From the cell containing the given text, extract its center point as [x, y] coordinate. 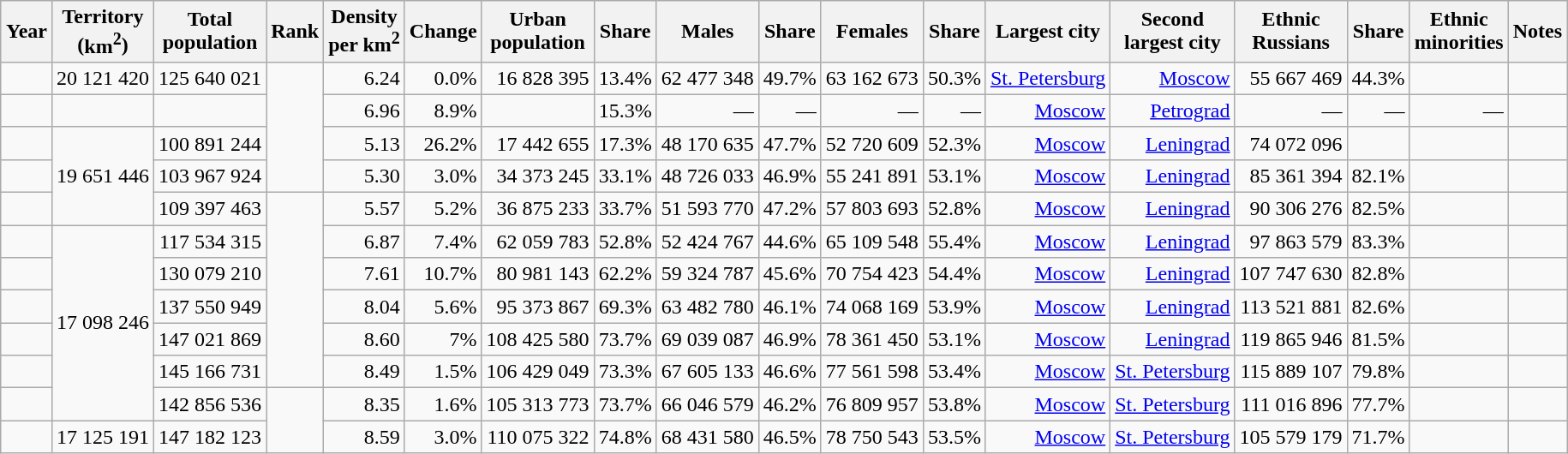
117 534 315 [211, 242]
Territory(km2) [103, 32]
34 373 245 [538, 176]
8.60 [365, 339]
45.6% [790, 274]
71.7% [1378, 437]
106 429 049 [538, 372]
77 561 598 [872, 372]
49.7% [790, 78]
Notes [1537, 32]
1.5% [443, 372]
17.3% [625, 143]
20 121 420 [103, 78]
147 021 869 [211, 339]
62 477 348 [708, 78]
7.4% [443, 242]
5.13 [365, 143]
111 016 896 [1290, 404]
47.7% [790, 143]
74.8% [625, 437]
62.2% [625, 274]
5.57 [365, 209]
48 170 635 [708, 143]
15.3% [625, 111]
65 109 548 [872, 242]
8.9% [443, 111]
6.87 [365, 242]
85 361 394 [1290, 176]
Females [872, 32]
125 640 021 [211, 78]
46.5% [790, 437]
7.61 [365, 274]
97 863 579 [1290, 242]
55 241 891 [872, 176]
13.4% [625, 78]
79.8% [1378, 372]
8.49 [365, 372]
78 361 450 [872, 339]
0.0% [443, 78]
8.59 [365, 437]
82.8% [1378, 274]
36 875 233 [538, 209]
55 667 469 [1290, 78]
145 166 731 [211, 372]
80 981 143 [538, 274]
147 182 123 [211, 437]
Secondlargest city [1172, 32]
107 747 630 [1290, 274]
68 431 580 [708, 437]
82.1% [1378, 176]
74 072 096 [1290, 143]
113 521 881 [1290, 307]
53.4% [955, 372]
137 550 949 [211, 307]
103 967 924 [211, 176]
Urbanpopulation [538, 32]
16 828 395 [538, 78]
48 726 033 [708, 176]
76 809 957 [872, 404]
47.2% [790, 209]
78 750 543 [872, 437]
10.7% [443, 274]
108 425 580 [538, 339]
5.2% [443, 209]
53.8% [955, 404]
17 098 246 [103, 323]
100 891 244 [211, 143]
19 651 446 [103, 176]
66 046 579 [708, 404]
69 039 087 [708, 339]
Ethnicminorities [1458, 32]
74 068 169 [872, 307]
33.7% [625, 209]
105 579 179 [1290, 437]
54.4% [955, 274]
70 754 423 [872, 274]
130 079 210 [211, 274]
17 125 191 [103, 437]
Rank [295, 32]
95 373 867 [538, 307]
81.5% [1378, 339]
83.3% [1378, 242]
Largest city [1047, 32]
5.6% [443, 307]
44.3% [1378, 78]
5.30 [365, 176]
Males [708, 32]
142 856 536 [211, 404]
8.35 [365, 404]
6.96 [365, 111]
52 424 767 [708, 242]
59 324 787 [708, 274]
Change [443, 32]
67 605 133 [708, 372]
77.7% [1378, 404]
EthnicRussians [1290, 32]
55.4% [955, 242]
7% [443, 339]
53.5% [955, 437]
8.04 [365, 307]
63 482 780 [708, 307]
52.3% [955, 143]
57 803 693 [872, 209]
110 075 322 [538, 437]
82.5% [1378, 209]
105 313 773 [538, 404]
115 889 107 [1290, 372]
46.1% [790, 307]
46.6% [790, 372]
82.6% [1378, 307]
Year [26, 32]
6.24 [365, 78]
51 593 770 [708, 209]
73.3% [625, 372]
69.3% [625, 307]
90 306 276 [1290, 209]
1.6% [443, 404]
52 720 609 [872, 143]
119 865 946 [1290, 339]
50.3% [955, 78]
62 059 783 [538, 242]
109 397 463 [211, 209]
46.2% [790, 404]
Densityper km2 [365, 32]
44.6% [790, 242]
33.1% [625, 176]
53.9% [955, 307]
17 442 655 [538, 143]
26.2% [443, 143]
Petrograd [1172, 111]
63 162 673 [872, 78]
Totalpopulation [211, 32]
